Determine the [X, Y] coordinate at the center of the cell enclosing the given text.  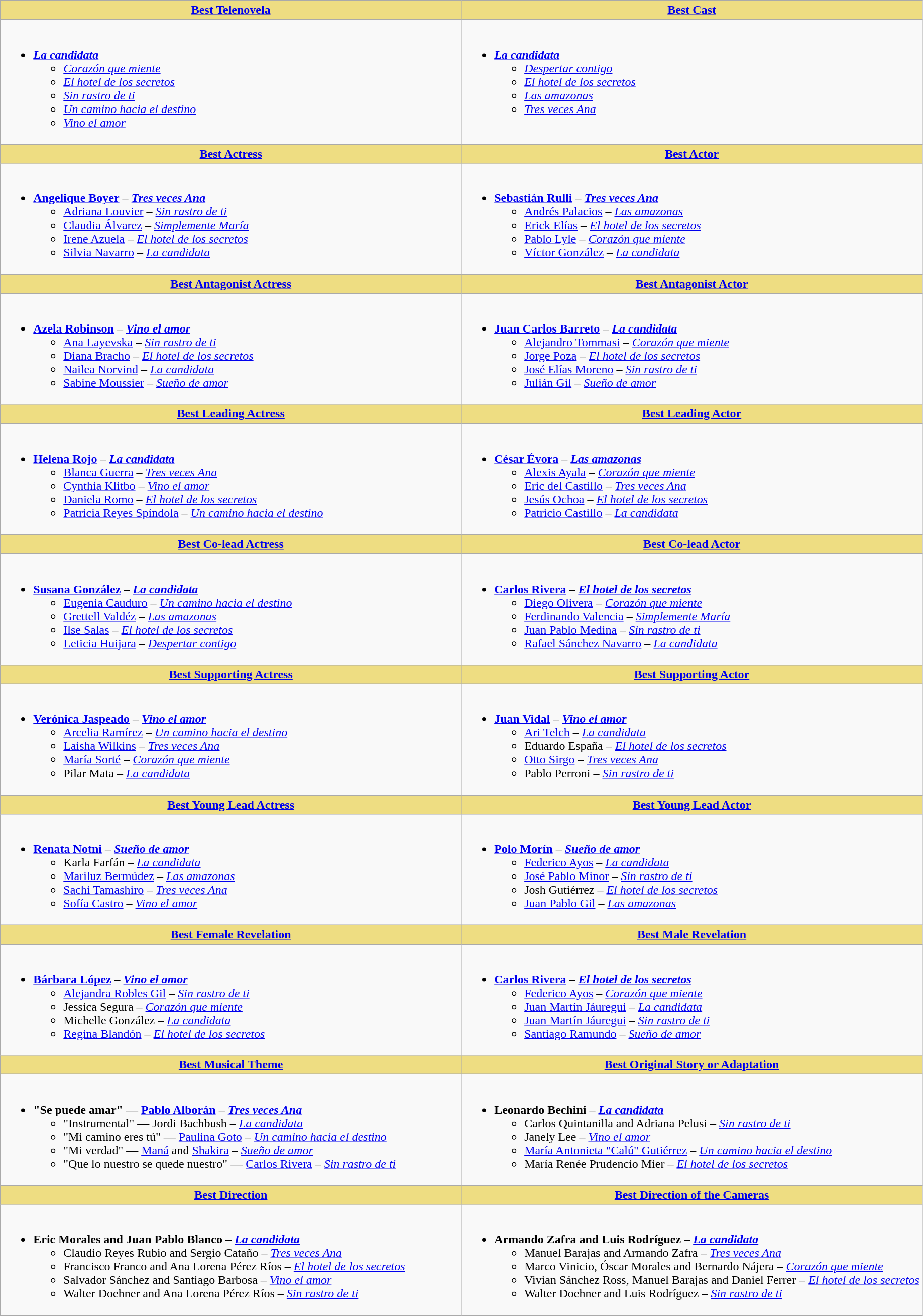
Renata Notni – Sueño de amorKarla Farfán – La candidataMariluz Bermúdez – Las amazonasSachi Tamashiro – Tres veces AnaSofía Castro – Vino el amor [231, 870]
Best Male Revelation [692, 935]
Best Direction of the Cameras [692, 1195]
Best Young Lead Actress [231, 804]
Best Actor [692, 154]
Best Co-lead Actor [692, 544]
La candidataCorazón que mienteEl hotel de los secretosSin rastro de tiUn camino hacia el destinoVino el amor [231, 82]
Best Antagonist Actor [692, 284]
Best Supporting Actress [231, 674]
Best Young Lead Actor [692, 804]
Best Co-lead Actress [231, 544]
La candidataDespertar contigoEl hotel de los secretosLas amazonasTres veces Ana [692, 82]
Best Cast [692, 10]
Best Antagonist Actress [231, 284]
Best Telenovela [231, 10]
Best Female Revelation [231, 935]
Best Supporting Actor [692, 674]
Best Actress [231, 154]
Best Musical Theme [231, 1065]
Best Original Story or Adaptation [692, 1065]
Best Leading Actor [692, 414]
Best Direction [231, 1195]
Juan Vidal – Vino el amorAri Telch – La candidataEduardo España – El hotel de los secretosOtto Sirgo – Tres veces AnaPablo Perroni – Sin rastro de ti [692, 739]
Best Leading Actress [231, 414]
